Pinpoint the cell where the given text exists, returning its [X, Y] midpoint coordinate. 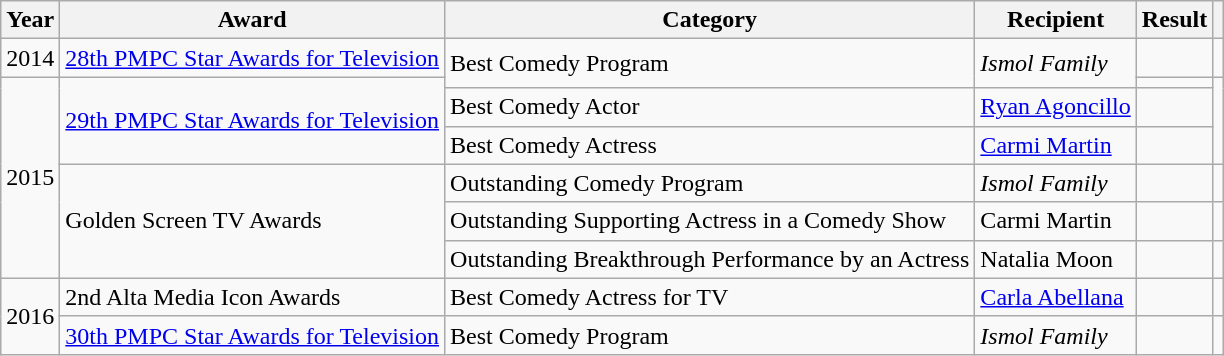
Ryan Agoncillo [1056, 107]
Category [710, 20]
28th PMPC Star Awards for Television [252, 58]
30th PMPC Star Awards for Television [252, 335]
Best Comedy Actor [710, 107]
Year [30, 20]
Result [1174, 20]
29th PMPC Star Awards for Television [252, 120]
Best Comedy Actress [710, 145]
2014 [30, 58]
Best Comedy Actress for TV [710, 297]
Outstanding Supporting Actress in a Comedy Show [710, 221]
Recipient [1056, 20]
Natalia Moon [1056, 259]
Award [252, 20]
Carla Abellana [1056, 297]
Golden Screen TV Awards [252, 221]
2nd Alta Media Icon Awards [252, 297]
2015 [30, 178]
Outstanding Breakthrough Performance by an Actress [710, 259]
Outstanding Comedy Program [710, 183]
2016 [30, 316]
